Locate the cell with the specified text and output its [X, Y] center coordinate. 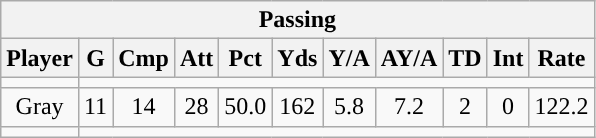
0 [508, 107]
28 [196, 107]
Rate [562, 58]
TD [465, 58]
Gray [40, 107]
Att [196, 58]
Pct [246, 58]
AY/A [409, 58]
14 [144, 107]
5.8 [349, 107]
Int [508, 58]
50.0 [246, 107]
122.2 [562, 107]
7.2 [409, 107]
Y/A [349, 58]
2 [465, 107]
Yds [298, 58]
Player [40, 58]
Passing [298, 20]
Cmp [144, 58]
11 [95, 107]
G [95, 58]
162 [298, 107]
